Pinpoint the cell where the given text exists, returning its (x, y) midpoint coordinate. 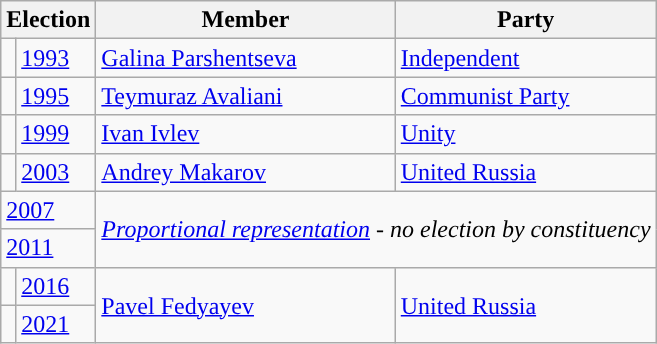
2007 (48, 210)
Andrey Makarov (246, 172)
Proportional representation - no election by constituency (376, 229)
1999 (56, 134)
Election (48, 20)
Unity (526, 134)
Communist Party (526, 96)
Teymuraz Avaliani (246, 96)
Pavel Fedyayev (246, 305)
1995 (56, 96)
2003 (56, 172)
Member (246, 20)
2021 (56, 324)
Galina Parshentseva (246, 58)
Ivan Ivlev (246, 134)
Independent (526, 58)
2016 (56, 286)
1993 (56, 58)
2011 (48, 248)
Party (526, 20)
